Return the (x, y) coordinate for the center point of the cell that contains the specified text.  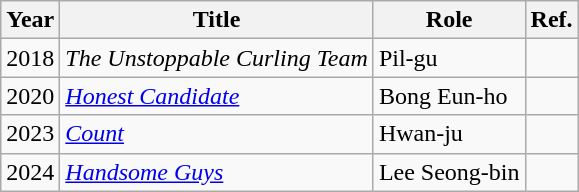
2018 (30, 58)
Year (30, 20)
2020 (30, 96)
Handsome Guys (217, 172)
Title (217, 20)
2023 (30, 134)
Role (449, 20)
2024 (30, 172)
Lee Seong-bin (449, 172)
Hwan-ju (449, 134)
Count (217, 134)
The Unstoppable Curling Team (217, 58)
Bong Eun-ho (449, 96)
Honest Candidate (217, 96)
Pil-gu (449, 58)
Ref. (552, 20)
